Identify which cell holds the provided text, then report its [x, y] central coordinate. 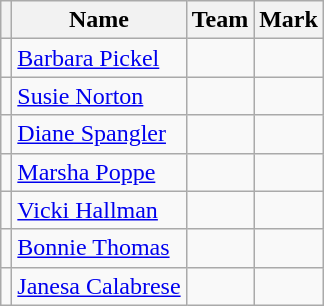
Susie Norton [99, 96]
Name [99, 20]
Diane Spangler [99, 134]
Bonnie Thomas [99, 248]
Janesa Calabrese [99, 286]
Marsha Poppe [99, 172]
Vicki Hallman [99, 210]
Mark [289, 20]
Barbara Pickel [99, 58]
Team [220, 20]
